Identify which cell holds the provided text, then report its [x, y] central coordinate. 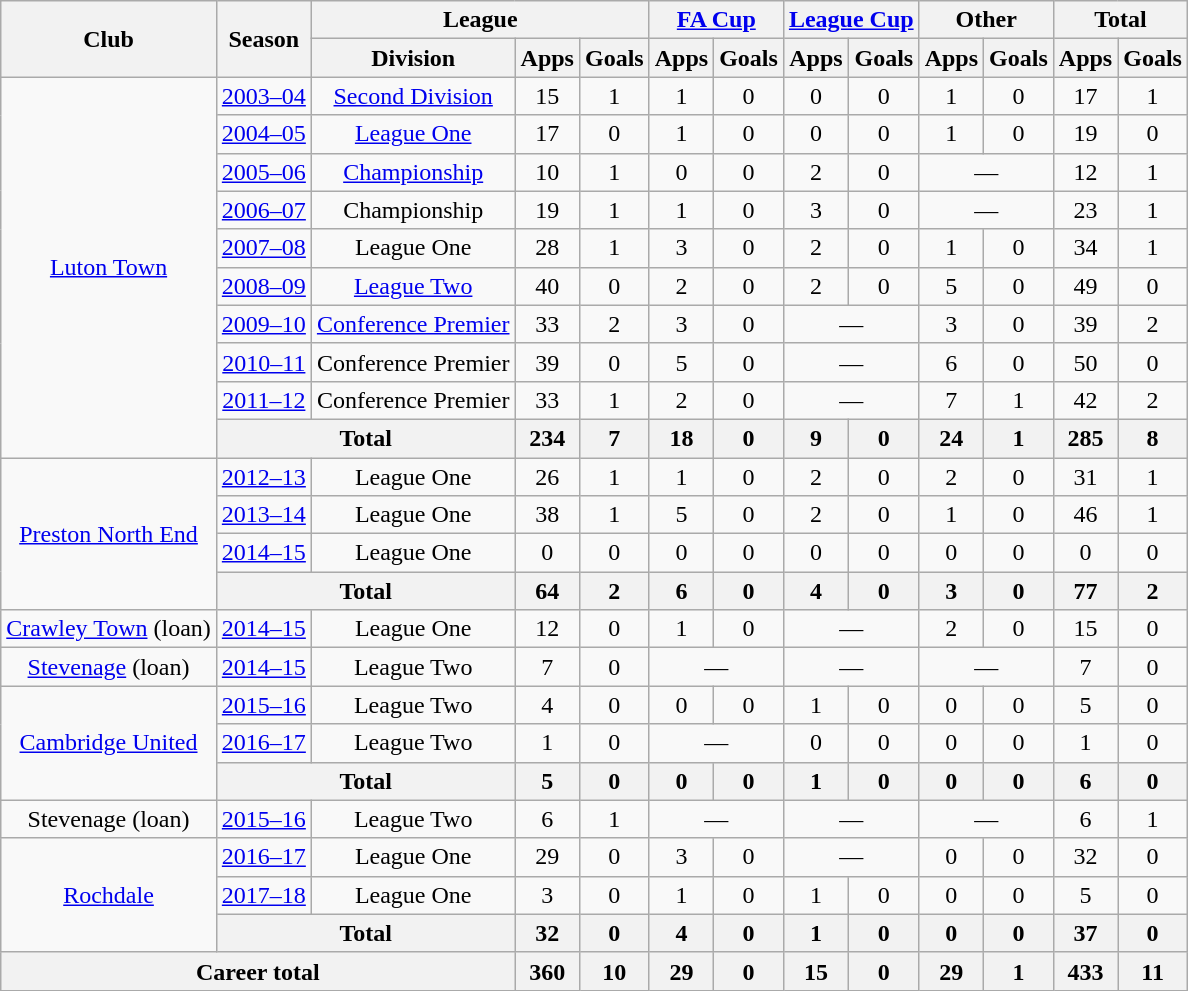
360 [547, 971]
234 [547, 438]
433 [1085, 971]
37 [1085, 933]
2012–13 [264, 477]
2007–08 [264, 248]
Preston North End [109, 534]
Crawley Town (loan) [109, 629]
31 [1085, 477]
23 [1085, 210]
2008–09 [264, 286]
9 [816, 438]
2013–14 [264, 515]
2003–04 [264, 96]
50 [1085, 362]
2009–10 [264, 324]
FA Cup [716, 20]
8 [1153, 438]
28 [547, 248]
2004–05 [264, 134]
18 [681, 438]
38 [547, 515]
Other [986, 20]
285 [1085, 438]
Luton Town [109, 268]
Season [264, 39]
Second Division [413, 96]
Career total [258, 971]
2011–12 [264, 400]
2006–07 [264, 210]
2005–06 [264, 172]
Club [109, 39]
2010–11 [264, 362]
League Cup [851, 20]
Division [413, 58]
64 [547, 591]
2017–18 [264, 895]
11 [1153, 971]
40 [547, 286]
League [480, 20]
26 [547, 477]
34 [1085, 248]
Cambridge United [109, 743]
24 [951, 438]
77 [1085, 591]
46 [1085, 515]
Rochdale [109, 895]
42 [1085, 400]
49 [1085, 286]
